Search for the cell housing the specified text and yield its (x, y) center coordinate. 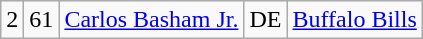
DE (266, 20)
2 (12, 20)
61 (42, 20)
Carlos Basham Jr. (152, 20)
Buffalo Bills (354, 20)
